Search for the cell housing the specified text and yield its (x, y) center coordinate. 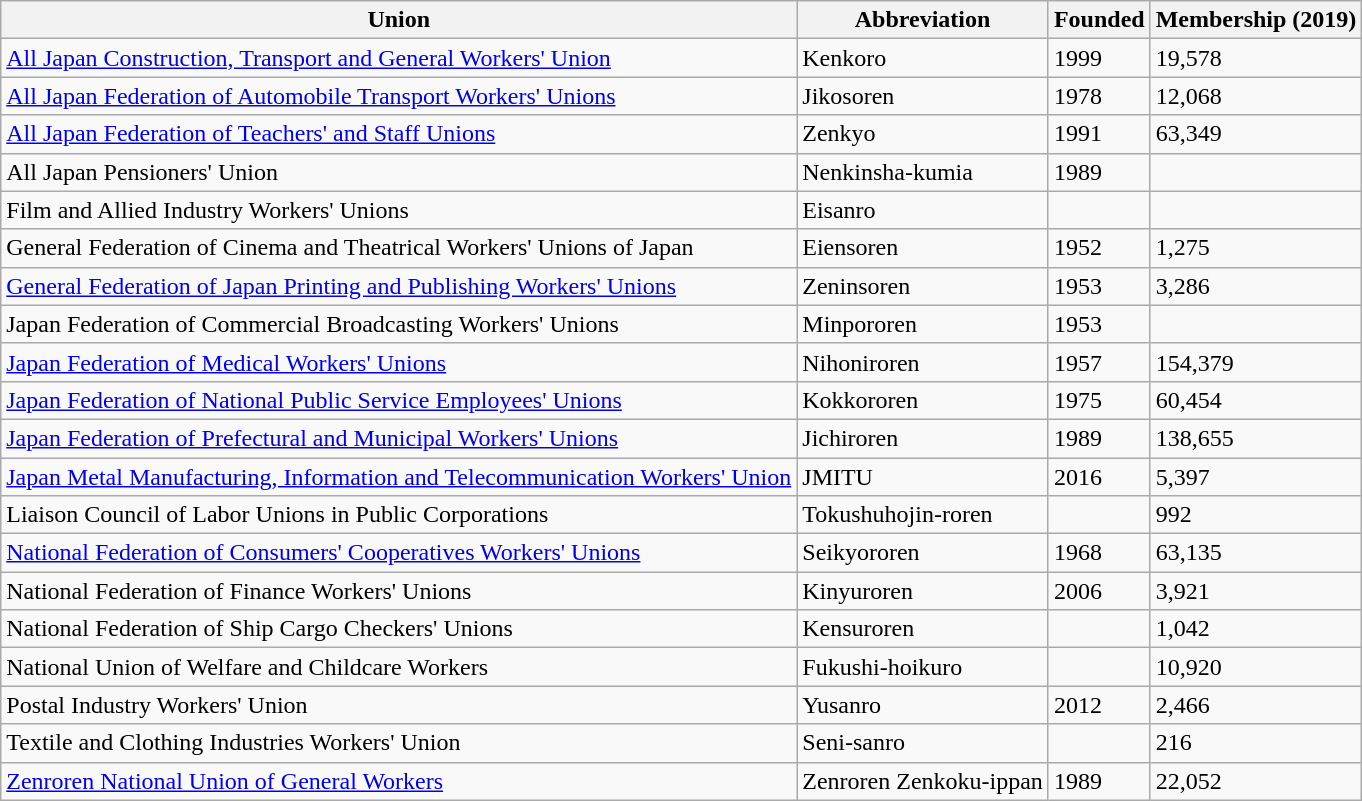
1968 (1099, 553)
2012 (1099, 705)
22,052 (1256, 781)
5,397 (1256, 477)
All Japan Construction, Transport and General Workers' Union (399, 58)
1991 (1099, 134)
Kenkoro (923, 58)
Liaison Council of Labor Unions in Public Corporations (399, 515)
Abbreviation (923, 20)
63,349 (1256, 134)
1975 (1099, 400)
All Japan Pensioners' Union (399, 172)
Fukushi-hoikuro (923, 667)
Zeninsoren (923, 286)
General Federation of Japan Printing and Publishing Workers' Unions (399, 286)
216 (1256, 743)
Jikosoren (923, 96)
19,578 (1256, 58)
154,379 (1256, 362)
Nenkinsha-kumia (923, 172)
Japan Federation of National Public Service Employees' Unions (399, 400)
Textile and Clothing Industries Workers' Union (399, 743)
All Japan Federation of Automobile Transport Workers' Unions (399, 96)
Minpororen (923, 324)
60,454 (1256, 400)
Membership (2019) (1256, 20)
2016 (1099, 477)
Seni-sanro (923, 743)
Nihoniroren (923, 362)
Japan Federation of Commercial Broadcasting Workers' Unions (399, 324)
10,920 (1256, 667)
1999 (1099, 58)
Eiensoren (923, 248)
Kokkororen (923, 400)
12,068 (1256, 96)
Film and Allied Industry Workers' Unions (399, 210)
National Federation of Finance Workers' Unions (399, 591)
Japan Metal Manufacturing, Information and Telecommunication Workers' Union (399, 477)
Postal Industry Workers' Union (399, 705)
Seikyororen (923, 553)
Japan Federation of Prefectural and Municipal Workers' Unions (399, 438)
Zenroren Zenkoku-ippan (923, 781)
2006 (1099, 591)
1,042 (1256, 629)
JMITU (923, 477)
Kensuroren (923, 629)
Jichiroren (923, 438)
Yusanro (923, 705)
63,135 (1256, 553)
All Japan Federation of Teachers' and Staff Unions (399, 134)
1957 (1099, 362)
992 (1256, 515)
Founded (1099, 20)
National Union of Welfare and Childcare Workers (399, 667)
Tokushuhojin-roren (923, 515)
1978 (1099, 96)
Japan Federation of Medical Workers' Unions (399, 362)
1,275 (1256, 248)
2,466 (1256, 705)
3,921 (1256, 591)
1952 (1099, 248)
National Federation of Consumers' Cooperatives Workers' Unions (399, 553)
Eisanro (923, 210)
Zenroren National Union of General Workers (399, 781)
National Federation of Ship Cargo Checkers' Unions (399, 629)
General Federation of Cinema and Theatrical Workers' Unions of Japan (399, 248)
3,286 (1256, 286)
Zenkyo (923, 134)
138,655 (1256, 438)
Union (399, 20)
Kinyuroren (923, 591)
